Output the (X, Y) coordinate of the center of the cell containing the given text.  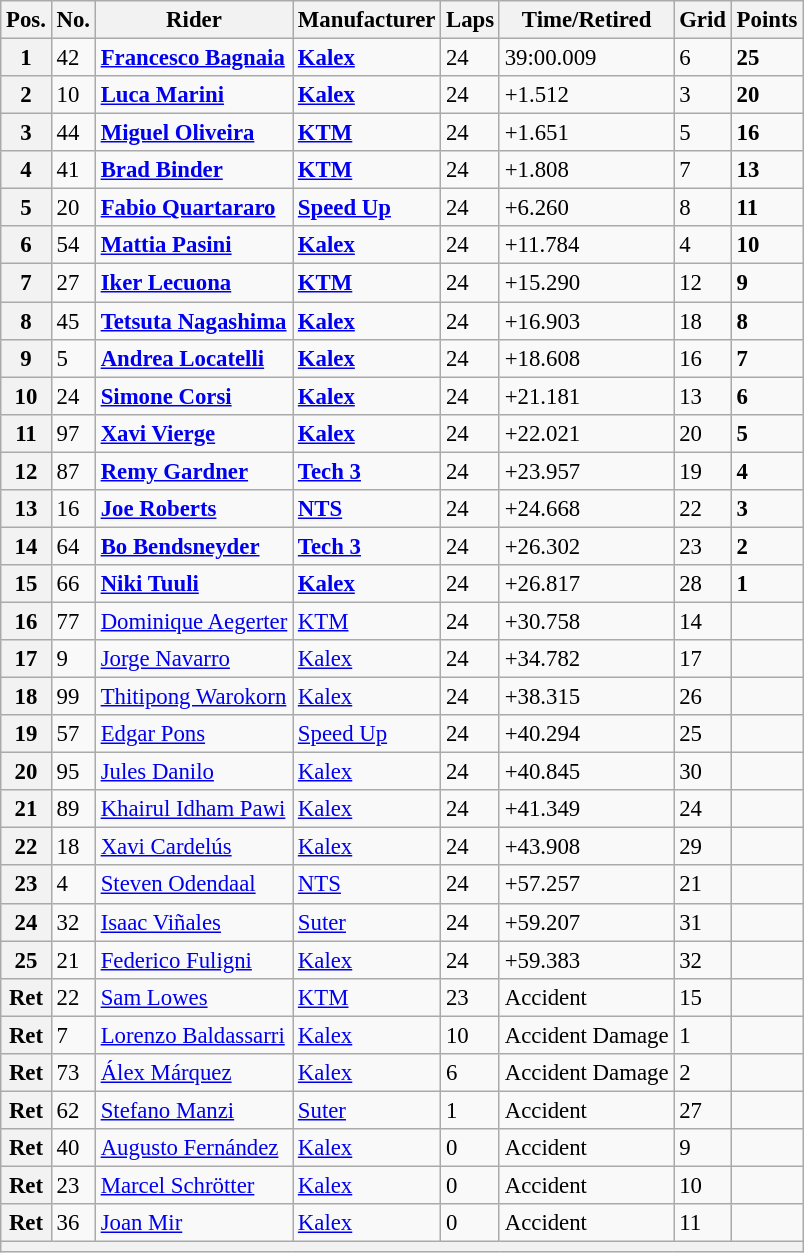
+43.908 (586, 847)
+41.349 (586, 809)
57 (73, 734)
+59.207 (586, 922)
Federico Fuligni (194, 960)
+11.784 (586, 245)
62 (73, 1110)
89 (73, 809)
Time/Retired (586, 20)
54 (73, 245)
Simone Corsi (194, 396)
+15.290 (586, 283)
Laps (470, 20)
Luca Marini (194, 95)
97 (73, 433)
Fabio Quartararo (194, 208)
+26.817 (586, 584)
Joe Roberts (194, 509)
+34.782 (586, 659)
28 (702, 584)
Augusto Fernández (194, 1148)
45 (73, 321)
Tetsuta Nagashima (194, 321)
95 (73, 772)
Mattia Pasini (194, 245)
Points (766, 20)
87 (73, 471)
+18.608 (586, 358)
30 (702, 772)
+1.651 (586, 133)
+22.021 (586, 433)
42 (73, 58)
Jules Danilo (194, 772)
Thitipong Warokorn (194, 697)
64 (73, 546)
Niki Tuuli (194, 584)
Steven Odendaal (194, 885)
36 (73, 1223)
Edgar Pons (194, 734)
+26.302 (586, 546)
Álex Márquez (194, 1073)
+30.758 (586, 621)
Manufacturer (367, 20)
Andrea Locatelli (194, 358)
+1.808 (586, 170)
29 (702, 847)
77 (73, 621)
Brad Binder (194, 170)
Pos. (26, 20)
Grid (702, 20)
No. (73, 20)
99 (73, 697)
Xavi Vierge (194, 433)
41 (73, 170)
73 (73, 1073)
Lorenzo Baldassarri (194, 1035)
+57.257 (586, 885)
Bo Bendsneyder (194, 546)
Sam Lowes (194, 997)
+23.957 (586, 471)
Remy Gardner (194, 471)
39:00.009 (586, 58)
Joan Mir (194, 1223)
26 (702, 697)
Isaac Viñales (194, 922)
Iker Lecuona (194, 283)
+6.260 (586, 208)
+21.181 (586, 396)
+40.294 (586, 734)
+40.845 (586, 772)
Marcel Schrötter (194, 1185)
+24.668 (586, 509)
Dominique Aegerter (194, 621)
31 (702, 922)
44 (73, 133)
Miguel Oliveira (194, 133)
+16.903 (586, 321)
+38.315 (586, 697)
Francesco Bagnaia (194, 58)
Rider (194, 20)
Xavi Cardelús (194, 847)
Khairul Idham Pawi (194, 809)
40 (73, 1148)
+1.512 (586, 95)
Stefano Manzi (194, 1110)
66 (73, 584)
Jorge Navarro (194, 659)
+59.383 (586, 960)
